Pinpoint the cell where the given text exists, returning its (x, y) midpoint coordinate. 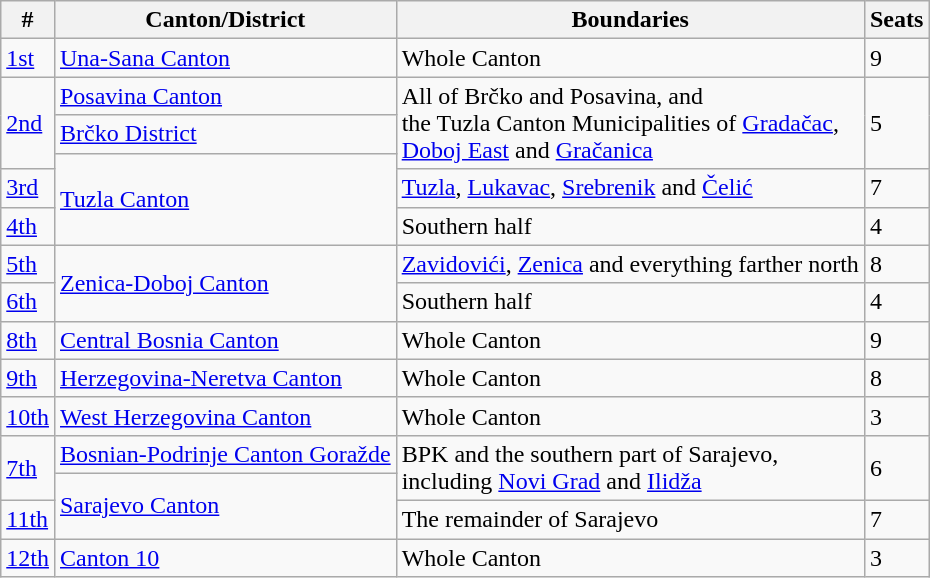
8th (28, 340)
5 (896, 123)
Canton 10 (225, 557)
10th (28, 416)
Canton/District (225, 20)
5th (28, 264)
# (28, 20)
Bosnian-Podrinje Canton Goražde (225, 454)
3rd (28, 188)
9th (28, 378)
The remainder of Sarajevo (630, 519)
Una-Sana Canton (225, 58)
6 (896, 468)
Tuzla, Lukavac, Srebrenik and Čelić (630, 188)
Brčko District (225, 134)
Tuzla Canton (225, 199)
1st (28, 58)
4th (28, 226)
Zenica-Doboj Canton (225, 283)
11th (28, 519)
Boundaries (630, 20)
BPK and the southern part of Sarajevo, including Novi Grad and Ilidža (630, 468)
All of Brčko and Posavina, and the Tuzla Canton Municipalities of Gradačac, Doboj East and Gračanica (630, 123)
2nd (28, 123)
Herzegovina-Neretva Canton (225, 378)
Posavina Canton (225, 96)
12th (28, 557)
Sarajevo Canton (225, 506)
6th (28, 302)
Seats (896, 20)
7th (28, 468)
Central Bosnia Canton (225, 340)
Zavidovići, Zenica and everything farther north (630, 264)
West Herzegovina Canton (225, 416)
